Extract the [x, y] coordinate from the center of the cell holding the provided text.  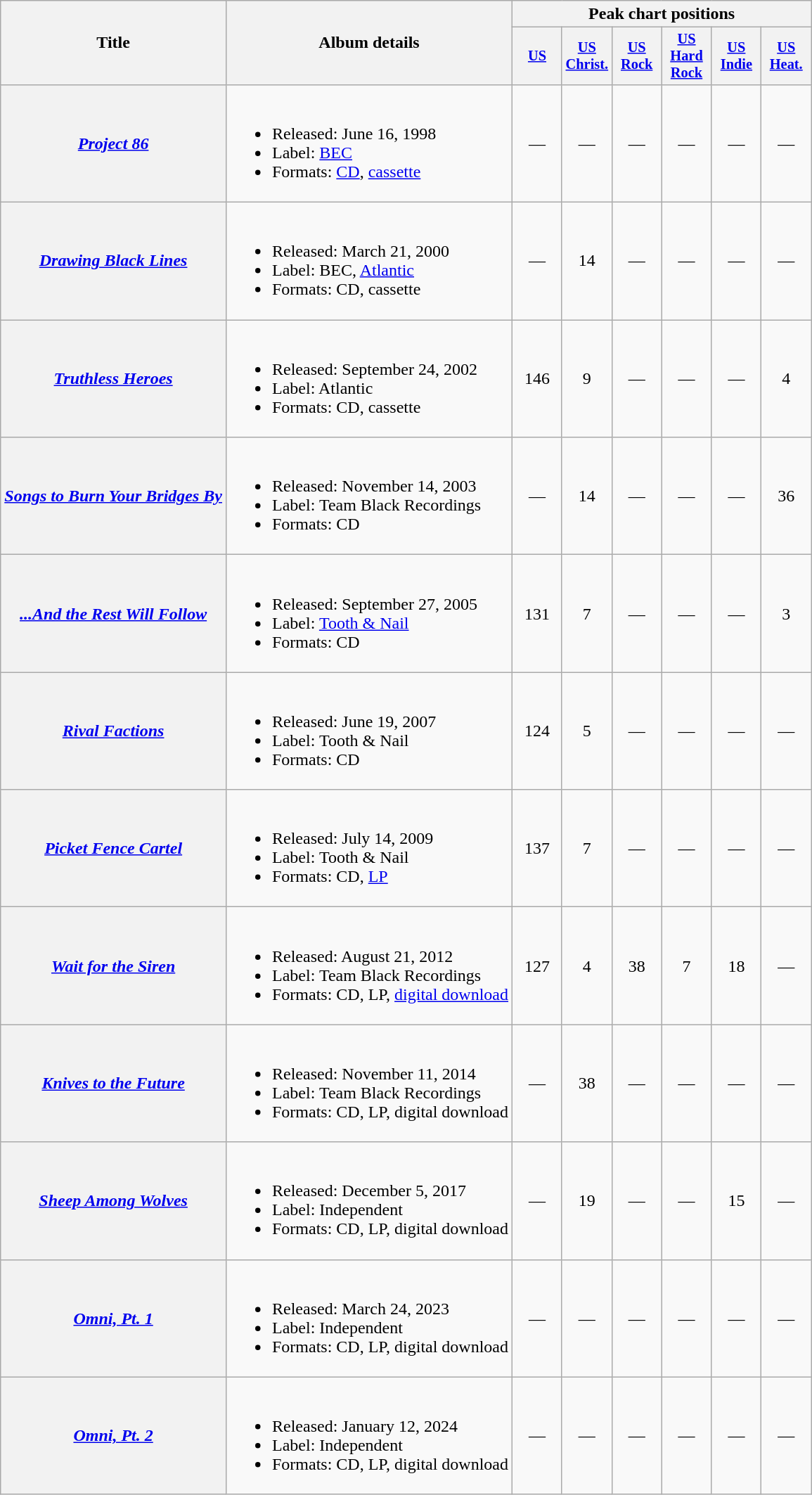
Released: August 21, 2012Label: Team Black RecordingsFormats: CD, LP, digital download [368, 966]
Knives to the Future [114, 1083]
Wait for the Siren [114, 966]
USChrist. [586, 56]
127 [537, 966]
3 [786, 613]
Released: January 12, 2024Label: IndependentFormats: CD, LP, digital download [368, 1436]
Released: September 24, 2002Label: AtlanticFormats: CD, cassette [368, 378]
19 [586, 1201]
137 [537, 848]
Released: March 24, 2023Label: IndependentFormats: CD, LP, digital download [368, 1318]
15 [737, 1201]
Released: June 19, 2007Label: Tooth & NailFormats: CD [368, 731]
9 [586, 378]
Released: November 14, 2003Label: Team Black RecordingsFormats: CD [368, 496]
146 [537, 378]
Truthless Heroes [114, 378]
Rival Factions [114, 731]
Title [114, 43]
USIndie [737, 56]
USHardRock [686, 56]
36 [786, 496]
Released: December 5, 2017Label: IndependentFormats: CD, LP, digital download [368, 1201]
124 [537, 731]
18 [737, 966]
131 [537, 613]
Omni, Pt. 2 [114, 1436]
Released: November 11, 2014Label: Team Black RecordingsFormats: CD, LP, digital download [368, 1083]
Released: March 21, 2000Label: BEC, AtlanticFormats: CD, cassette [368, 262]
...And the Rest Will Follow [114, 613]
Omni, Pt. 1 [114, 1318]
USHeat. [786, 56]
Project 86 [114, 143]
Released: June 16, 1998Label: BECFormats: CD, cassette [368, 143]
Sheep Among Wolves [114, 1201]
Peak chart positions [662, 14]
Picket Fence Cartel [114, 848]
USRock [637, 56]
Songs to Burn Your Bridges By [114, 496]
Released: September 27, 2005Label: Tooth & NailFormats: CD [368, 613]
Album details [368, 43]
5 [586, 731]
Released: July 14, 2009Label: Tooth & NailFormats: CD, LP [368, 848]
US [537, 56]
Drawing Black Lines [114, 262]
